Pinpoint the cell where the given text exists, returning its [X, Y] midpoint coordinate. 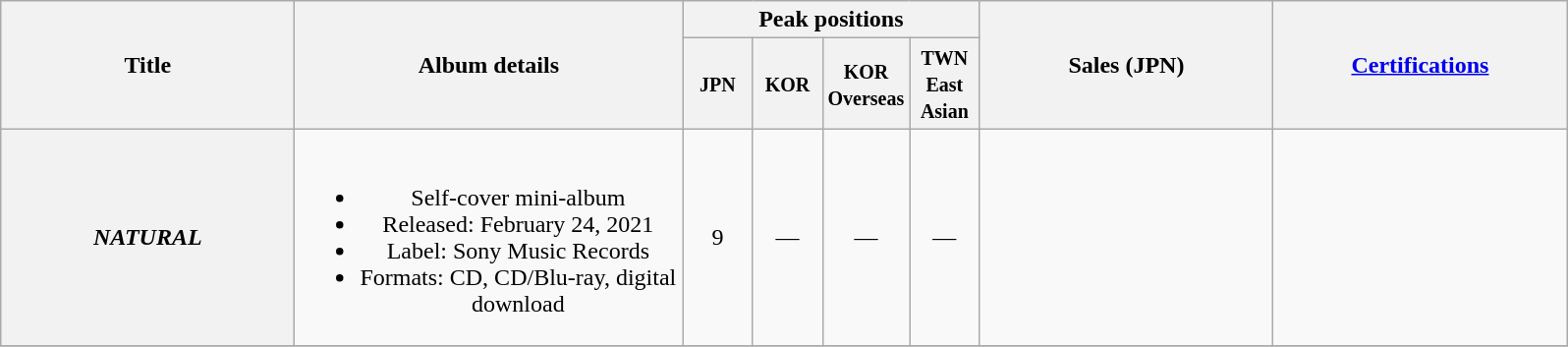
NATURAL [147, 238]
Title [147, 65]
TWN East Asian [945, 84]
KOROverseas [867, 84]
Album details [489, 65]
Peak positions [831, 20]
JPN [717, 84]
Self-cover mini-albumReleased: February 24, 2021Label: Sony Music RecordsFormats: CD, CD/Blu-ray, digital download [489, 238]
Sales (JPN) [1126, 65]
Certifications [1421, 65]
KOR [788, 84]
9 [717, 238]
